From the cell containing the given text, extract its center point as [X, Y] coordinate. 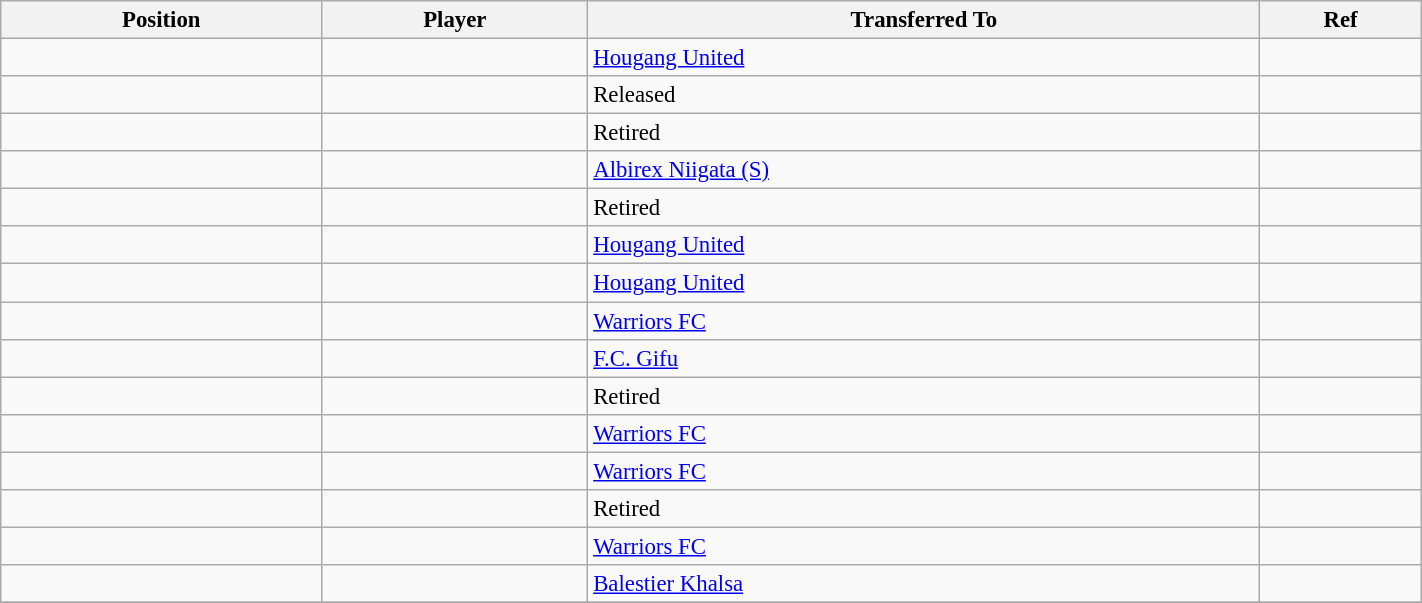
F.C. Gifu [924, 358]
Ref [1340, 20]
Transferred To [924, 20]
Position [162, 20]
Balestier Khalsa [924, 584]
Player [455, 20]
Released [924, 95]
Albirex Niigata (S) [924, 170]
